Return (X, Y) of the center of cell containing provided text 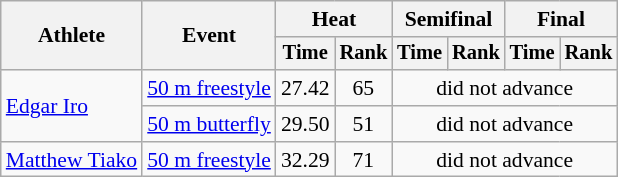
29.50 (306, 124)
Semifinal (448, 19)
51 (364, 124)
Heat (334, 19)
Athlete (72, 36)
Event (209, 36)
50 m freestyle (209, 88)
27.42 (306, 88)
65 (364, 88)
Edgar Iro (72, 106)
50 m butterfly (209, 124)
Final (561, 19)
